Capture the cell that displays the provided text and extract its (X, Y) central coordinate. 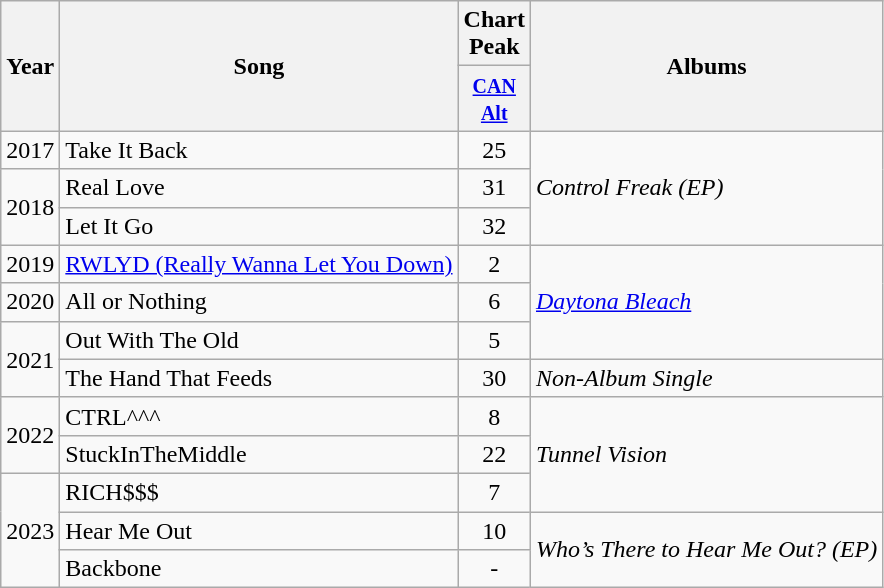
32 (494, 226)
2022 (30, 435)
5 (494, 340)
All or Nothing (259, 302)
2019 (30, 264)
2020 (30, 302)
RICH$$$ (259, 492)
Take It Back (259, 150)
2018 (30, 207)
6 (494, 302)
Hear Me Out (259, 531)
Daytona Bleach (706, 302)
StuckInTheMiddle (259, 454)
Song (259, 66)
The Hand That Feeds (259, 378)
- (494, 569)
31 (494, 188)
2017 (30, 150)
2023 (30, 530)
Out With The Old (259, 340)
Who’s There to Hear Me Out? (EP) (706, 550)
10 (494, 531)
Non-Album Single (706, 378)
Albums (706, 66)
Real Love (259, 188)
RWLYD (Really Wanna Let You Down) (259, 264)
Tunnel Vision (706, 454)
Control Freak (EP) (706, 188)
22 (494, 454)
30 (494, 378)
Backbone (259, 569)
7 (494, 492)
CTRL^^^ (259, 416)
2 (494, 264)
Year (30, 66)
Let It Go (259, 226)
CAN Alt (494, 98)
Chart Peak (494, 34)
25 (494, 150)
2021 (30, 359)
8 (494, 416)
